Identify which cell holds the provided text, then report its [X, Y] central coordinate. 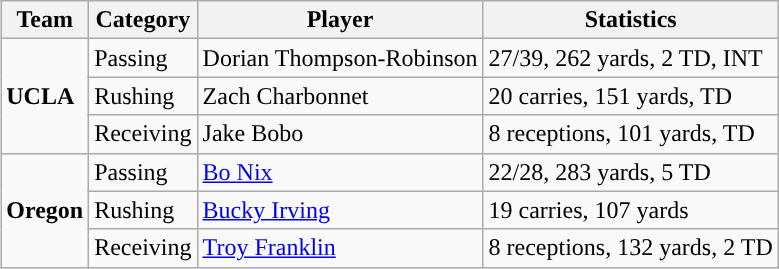
Bo Nix [340, 172]
Dorian Thompson-Robinson [340, 58]
22/28, 283 yards, 5 TD [630, 172]
27/39, 262 yards, 2 TD, INT [630, 58]
Category [143, 20]
Jake Bobo [340, 134]
Team [45, 20]
8 receptions, 101 yards, TD [630, 134]
Oregon [45, 210]
UCLA [45, 96]
20 carries, 151 yards, TD [630, 96]
Bucky Irving [340, 210]
Troy Franklin [340, 248]
19 carries, 107 yards [630, 210]
8 receptions, 132 yards, 2 TD [630, 248]
Zach Charbonnet [340, 96]
Player [340, 20]
Statistics [630, 20]
